Extract the (x, y) coordinate from the center of the cell holding the provided text.  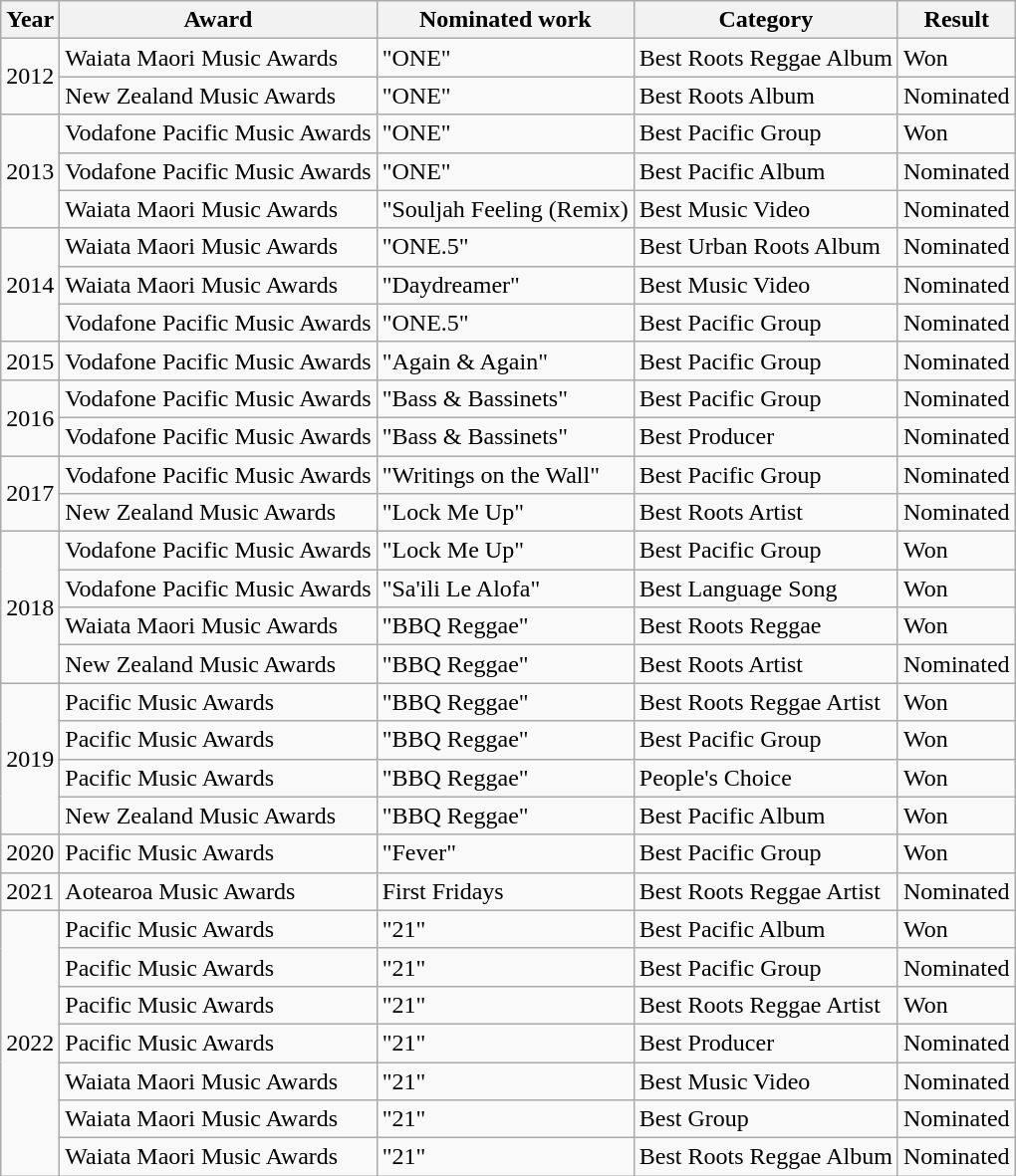
2014 (30, 285)
2015 (30, 360)
"Souljah Feeling (Remix) (505, 209)
"Writings on the Wall" (505, 475)
Year (30, 20)
2018 (30, 607)
Award (218, 20)
Best Language Song (765, 588)
Best Urban Roots Album (765, 247)
Category (765, 20)
Result (956, 20)
2016 (30, 417)
2019 (30, 759)
People's Choice (765, 778)
2020 (30, 853)
2012 (30, 77)
2013 (30, 171)
"Sa'ili Le Alofa" (505, 588)
First Fridays (505, 891)
2021 (30, 891)
Best Roots Reggae (765, 626)
2017 (30, 494)
2022 (30, 1043)
Aotearoa Music Awards (218, 891)
Best Group (765, 1119)
Best Roots Album (765, 96)
"Again & Again" (505, 360)
"Daydreamer" (505, 285)
Nominated work (505, 20)
"Fever" (505, 853)
